Find where the given text appears and provide that cell's center as (x, y) coordinate. 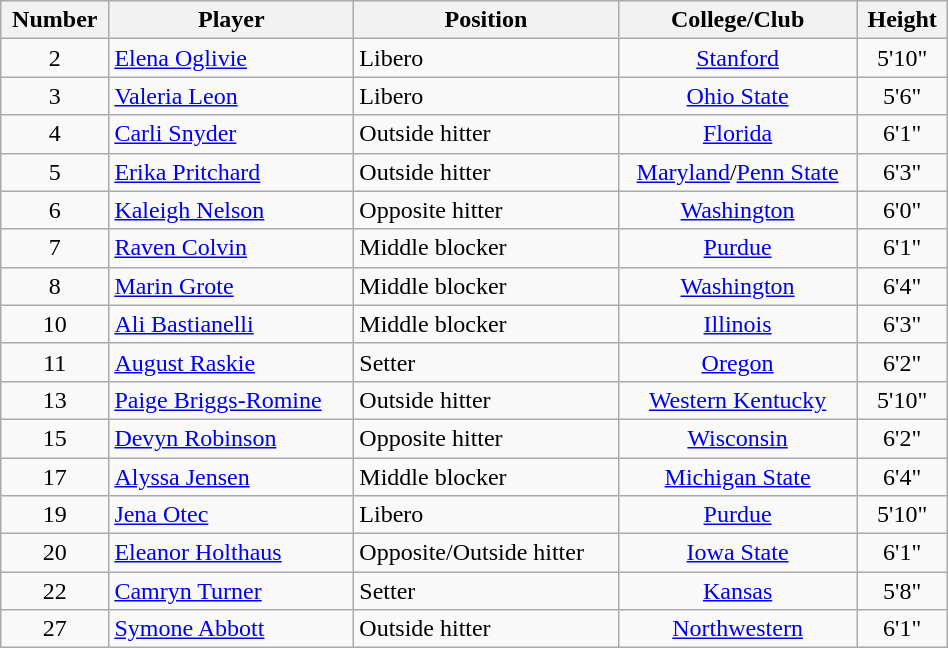
8 (55, 286)
Valeria Leon (232, 96)
4 (55, 134)
Stanford (738, 58)
Paige Briggs-Romine (232, 400)
Western Kentucky (738, 400)
Number (55, 20)
Jena Otec (232, 515)
20 (55, 553)
2 (55, 58)
Carli Snyder (232, 134)
Alyssa Jensen (232, 477)
Wisconsin (738, 438)
7 (55, 248)
15 (55, 438)
10 (55, 324)
5'8" (902, 591)
27 (55, 629)
Michigan State (738, 477)
Erika Pritchard (232, 172)
Position (486, 20)
5'6" (902, 96)
17 (55, 477)
Elena Oglivie (232, 58)
Iowa State (738, 553)
6 (55, 210)
Opposite/Outside hitter (486, 553)
Camryn Turner (232, 591)
19 (55, 515)
Devyn Robinson (232, 438)
Oregon (738, 362)
Ali Bastianelli (232, 324)
Symone Abbott (232, 629)
Eleanor Holthaus (232, 553)
Player (232, 20)
5 (55, 172)
Kansas (738, 591)
Illinois (738, 324)
Northwestern (738, 629)
August Raskie (232, 362)
13 (55, 400)
Ohio State (738, 96)
Marin Grote (232, 286)
22 (55, 591)
Kaleigh Nelson (232, 210)
11 (55, 362)
Florida (738, 134)
6'0" (902, 210)
Raven Colvin (232, 248)
Maryland/Penn State (738, 172)
3 (55, 96)
College/Club (738, 20)
Height (902, 20)
